Provide the (X, Y) coordinate of the cell's center where the given text is located.  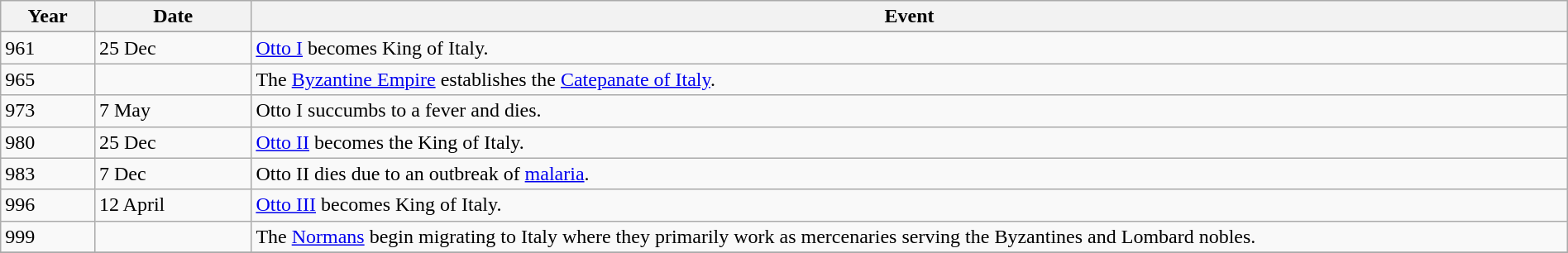
980 (48, 142)
Year (48, 17)
Date (172, 17)
Otto I becomes King of Italy. (910, 48)
996 (48, 205)
Otto III becomes King of Italy. (910, 205)
7 May (172, 111)
The Normans begin migrating to Italy where they primarily work as mercenaries serving the Byzantines and Lombard nobles. (910, 236)
999 (48, 236)
Event (910, 17)
961 (48, 48)
Otto I succumbs to a fever and dies. (910, 111)
The Byzantine Empire establishes the Catepanate of Italy. (910, 79)
983 (48, 174)
7 Dec (172, 174)
965 (48, 79)
Otto II dies due to an outbreak of malaria. (910, 174)
Otto II becomes the King of Italy. (910, 142)
973 (48, 111)
12 April (172, 205)
